Detect which cell encompasses the target text, then output its [x, y] center coordinate. 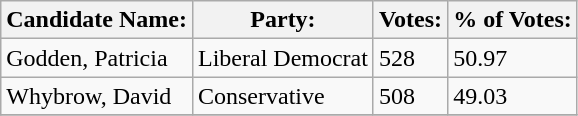
Candidate Name: [97, 20]
% of Votes: [513, 20]
508 [410, 96]
Votes: [410, 20]
Liberal Democrat [282, 58]
49.03 [513, 96]
Conservative [282, 96]
Party: [282, 20]
528 [410, 58]
50.97 [513, 58]
Whybrow, David [97, 96]
Godden, Patricia [97, 58]
